Capture the cell that displays the provided text and extract its (X, Y) central coordinate. 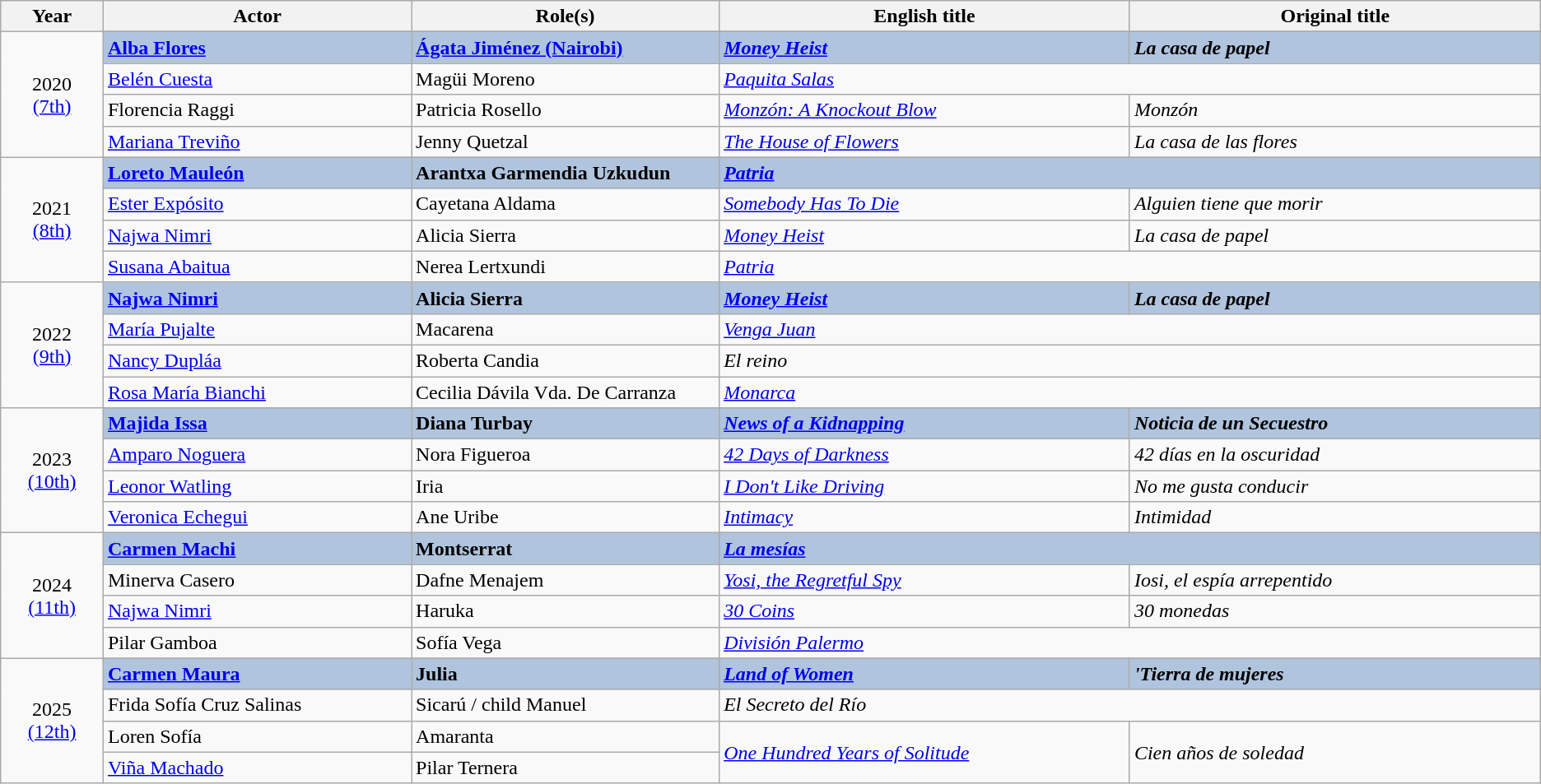
El Secreto del Río (1130, 705)
2023(10th) (53, 471)
The House of Flowers (925, 141)
Veronica Echegui (257, 517)
Pilar Gamboa (257, 643)
Monzón: A Knockout Blow (925, 110)
Amaranta (566, 736)
Cayetana Aldama (566, 204)
2024(11th) (53, 596)
2022(9th) (53, 345)
Nerea Lertxundi (566, 267)
Role(s) (566, 16)
Loreto Mauleón (257, 173)
Iosi, el espía arrepentido (1335, 580)
Rosa María Bianchi (257, 392)
Cecilia Dávila Vda. De Carranza (566, 392)
Somebody Has To Die (925, 204)
Ágata Jiménez (Nairobi) (566, 48)
Dafne Menajem (566, 580)
Alguien tiene que morir (1335, 204)
News of a Kidnapping (925, 424)
English title (925, 16)
Monzón (1335, 110)
Nora Figueroa (566, 455)
Sicarú / child Manuel (566, 705)
El reino (1130, 360)
One Hundred Years of Solitude (925, 752)
Macarena (566, 329)
Monarca (1130, 392)
Iria (566, 486)
La casa de las flores (1335, 141)
Ane Uribe (566, 517)
Amparo Noguera (257, 455)
Diana Turbay (566, 424)
Carmen Maura (257, 674)
'Tierra de mujeres (1335, 674)
Patricia Rosello (566, 110)
Belén Cuesta (257, 79)
Loren Sofía (257, 736)
I Don't Like Driving (925, 486)
Noticia de un Secuestro (1335, 424)
Majida Issa (257, 424)
Yosi, the Regretful Spy (925, 580)
Venga Juan (1130, 329)
No me gusta conducir (1335, 486)
Intimacy (925, 517)
Leonor Watling (257, 486)
Haruka (566, 611)
Year (53, 16)
Alba Flores (257, 48)
2020(7th) (53, 95)
30 Coins (925, 611)
Sofía Vega (566, 643)
Minerva Casero (257, 580)
María Pujalte (257, 329)
Actor (257, 16)
Jenny Quetzal (566, 141)
Montserrat (566, 549)
42 Days of Darkness (925, 455)
Julia (566, 674)
Arantxa Garmendia Uzkudun (566, 173)
30 monedas (1335, 611)
Magüi Moreno (566, 79)
Florencia Raggi (257, 110)
Ester Expósito (257, 204)
La mesías (1130, 549)
Susana Abaitua (257, 267)
2025(12th) (53, 721)
42 días en la oscuridad (1335, 455)
Pilar Ternera (566, 768)
2021(8th) (53, 220)
Original title (1335, 16)
Paquita Salas (1130, 79)
Intimidad (1335, 517)
Frida Sofía Cruz Salinas (257, 705)
Carmen Machi (257, 549)
Viña Machado (257, 768)
Nancy Dupláa (257, 360)
Roberta Candia (566, 360)
Mariana Treviño (257, 141)
Land of Women (925, 674)
Cien años de soledad (1335, 752)
División Palermo (1130, 643)
